Search for the cell housing the specified text and yield its [X, Y] center coordinate. 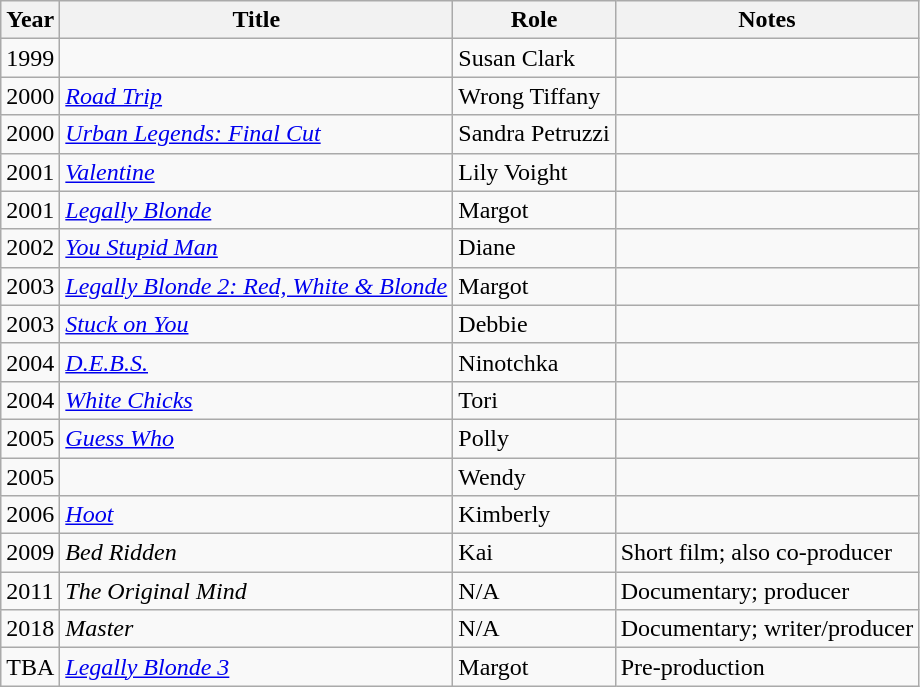
Wrong Tiffany [534, 96]
Diane [534, 248]
2006 [30, 515]
Lily Voight [534, 172]
Hoot [256, 515]
2009 [30, 553]
Pre-production [767, 667]
Legally Blonde 3 [256, 667]
Sandra Petruzzi [534, 134]
Stuck on You [256, 324]
Debbie [534, 324]
D.E.B.S. [256, 362]
Susan Clark [534, 58]
Short film; also co-producer [767, 553]
Documentary; writer/producer [767, 629]
Year [30, 20]
Tori [534, 400]
White Chicks [256, 400]
Ninotchka [534, 362]
Documentary; producer [767, 591]
Notes [767, 20]
2011 [30, 591]
Title [256, 20]
2018 [30, 629]
Role [534, 20]
Legally Blonde 2: Red, White & Blonde [256, 286]
Urban Legends: Final Cut [256, 134]
The Original Mind [256, 591]
1999 [30, 58]
Guess Who [256, 438]
2002 [30, 248]
Road Trip [256, 96]
Legally Blonde [256, 210]
Valentine [256, 172]
Bed Ridden [256, 553]
Polly [534, 438]
Master [256, 629]
Kimberly [534, 515]
You Stupid Man [256, 248]
Wendy [534, 477]
TBA [30, 667]
Kai [534, 553]
